Extract the (x, y) coordinate from the center of the cell holding the provided text.  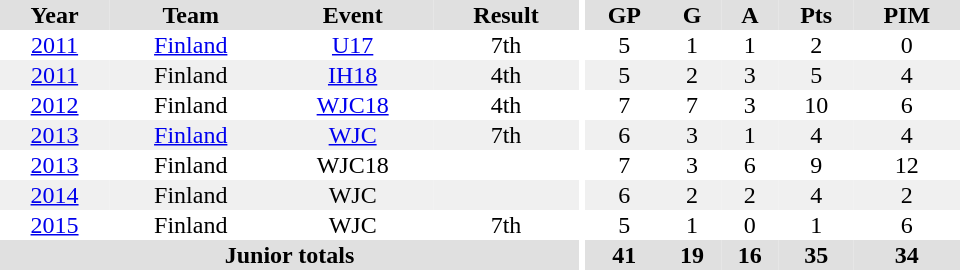
35 (816, 255)
A (750, 15)
41 (624, 255)
2012 (54, 105)
G (692, 15)
2014 (54, 195)
9 (816, 165)
PIM (907, 15)
IH18 (352, 75)
19 (692, 255)
Pts (816, 15)
34 (907, 255)
Result (506, 15)
Year (54, 15)
U17 (352, 45)
12 (907, 165)
GP (624, 15)
16 (750, 255)
Team (190, 15)
Junior totals (290, 255)
Event (352, 15)
2015 (54, 225)
10 (816, 105)
